Return the (x, y) coordinate for the center point of the cell that contains the specified text.  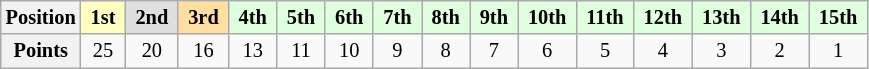
8 (446, 51)
12th (663, 17)
8th (446, 17)
10th (547, 17)
13th (721, 17)
7 (494, 51)
1 (838, 51)
4 (663, 51)
Points (41, 51)
3rd (203, 17)
9 (397, 51)
5 (604, 51)
Position (41, 17)
14th (779, 17)
2nd (152, 17)
16 (203, 51)
3 (721, 51)
13 (253, 51)
1st (104, 17)
25 (104, 51)
9th (494, 17)
10 (349, 51)
6 (547, 51)
5th (301, 17)
2 (779, 51)
15th (838, 17)
11 (301, 51)
20 (152, 51)
7th (397, 17)
4th (253, 17)
11th (604, 17)
6th (349, 17)
